Locate the cell with the specified text and output its (X, Y) center coordinate. 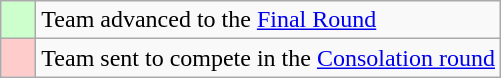
Team sent to compete in the Consolation round (268, 58)
Team advanced to the Final Round (268, 20)
